Determine the (x, y) coordinate at the center of the cell enclosing the given text.  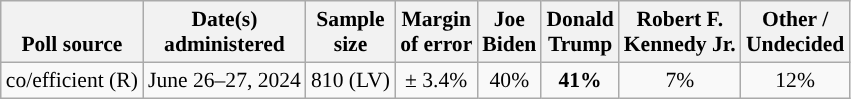
Samplesize (350, 32)
± 3.4% (436, 80)
Marginof error (436, 32)
Robert F.Kennedy Jr. (680, 32)
41% (580, 80)
Other /Undecided (795, 32)
12% (795, 80)
7% (680, 80)
co/efficient (R) (72, 80)
810 (LV) (350, 80)
Poll source (72, 32)
JoeBiden (509, 32)
Date(s)administered (224, 32)
DonaldTrump (580, 32)
June 26–27, 2024 (224, 80)
40% (509, 80)
